Find where the given text appears and provide that cell's center as (x, y) coordinate. 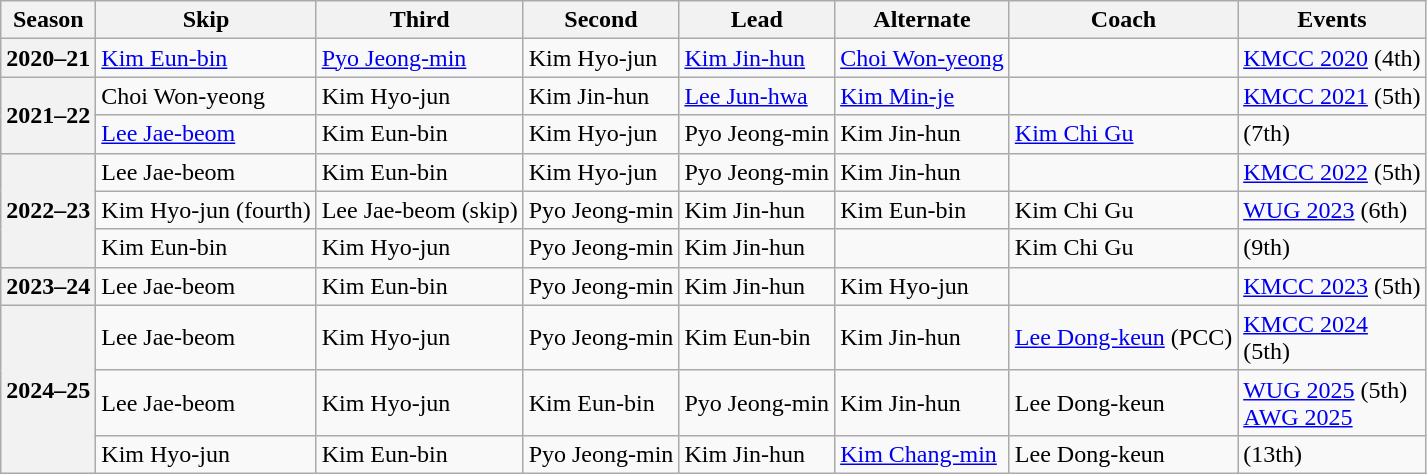
(9th) (1332, 248)
Kim Hyo-jun (fourth) (206, 210)
KMCC 2023 (5th) (1332, 286)
Skip (206, 20)
2021–22 (48, 115)
KMCC 2022 (5th) (1332, 172)
Lee Jae-beom (skip) (420, 210)
Third (420, 20)
Kim Chang-min (922, 454)
KMCC 2024 (5th) (1332, 338)
Season (48, 20)
Lee Jun-hwa (757, 96)
KMCC 2020 (4th) (1332, 58)
KMCC 2021 (5th) (1332, 96)
Lead (757, 20)
2023–24 (48, 286)
(13th) (1332, 454)
Lee Dong-keun (PCC) (1123, 338)
Coach (1123, 20)
Second (601, 20)
Kim Min-je (922, 96)
Events (1332, 20)
Alternate (922, 20)
WUG 2025 (5th)AWG 2025 (1332, 402)
2020–21 (48, 58)
(7th) (1332, 134)
2024–25 (48, 389)
WUG 2023 (6th) (1332, 210)
2022–23 (48, 210)
